Return the (X, Y) coordinate for the center point of the cell that contains the specified text.  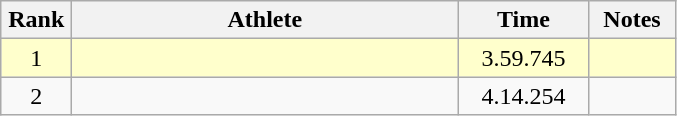
4.14.254 (524, 96)
Rank (36, 20)
Time (524, 20)
3.59.745 (524, 58)
Notes (632, 20)
1 (36, 58)
2 (36, 96)
Athlete (265, 20)
